Find where the given text appears and provide that cell's center as [x, y] coordinate. 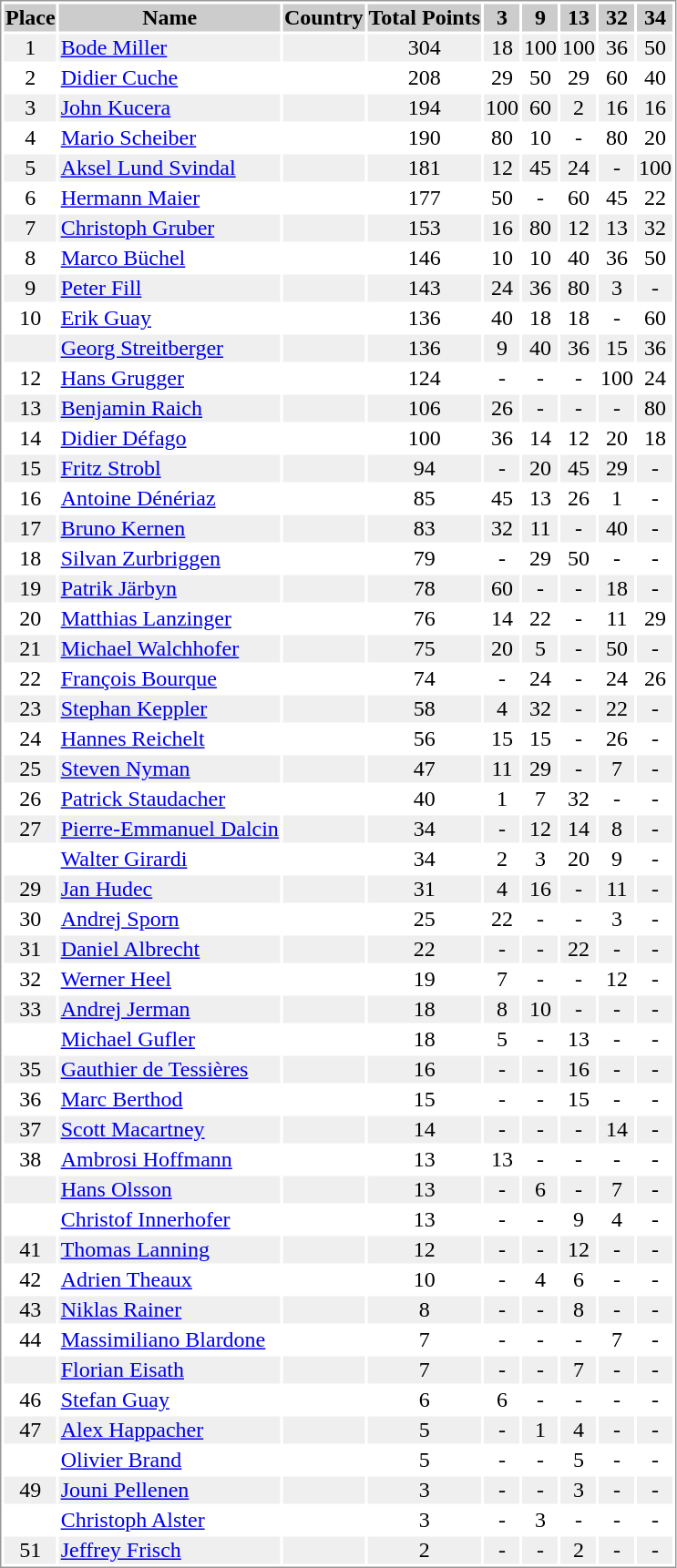
27 [30, 830]
49 [30, 1491]
190 [425, 137]
Adrien Theaux [169, 1279]
42 [30, 1279]
194 [425, 108]
Hans Grugger [169, 378]
94 [425, 469]
Jeffrey Frisch [169, 1551]
56 [425, 738]
85 [425, 498]
43 [30, 1310]
Fritz Strobl [169, 469]
Christoph Gruber [169, 229]
Patrik Järbyn [169, 589]
Jan Hudec [169, 890]
23 [30, 709]
Stefan Guay [169, 1400]
Erik Guay [169, 318]
Total Points [425, 17]
Hannes Reichelt [169, 738]
John Kucera [169, 108]
33 [30, 1010]
Niklas Rainer [169, 1310]
Bruno Kernen [169, 529]
44 [30, 1339]
58 [425, 709]
Pierre-Emmanuel Dalcin [169, 830]
Andrej Jerman [169, 1010]
Werner Heel [169, 979]
106 [425, 409]
Hans Olsson [169, 1190]
304 [425, 48]
37 [30, 1130]
Steven Nyman [169, 769]
143 [425, 289]
Hermann Maier [169, 198]
Didier Cuche [169, 77]
Country [323, 17]
78 [425, 589]
208 [425, 77]
Mario Scheiber [169, 137]
Alex Happacher [169, 1431]
83 [425, 529]
Peter Fill [169, 289]
Daniel Albrecht [169, 950]
Walter Girardi [169, 859]
Silvan Zurbriggen [169, 558]
Matthias Lanzinger [169, 618]
Aksel Lund Svindal [169, 168]
Antoine Dénériaz [169, 498]
Georg Streitberger [169, 349]
Scott Macartney [169, 1130]
Marc Berthod [169, 1099]
Place [30, 17]
Andrej Sporn [169, 919]
Stephan Keppler [169, 709]
Marco Büchel [169, 258]
Benjamin Raich [169, 409]
Bode Miller [169, 48]
46 [30, 1400]
Michael Walchhofer [169, 649]
Name [169, 17]
74 [425, 678]
Olivier Brand [169, 1460]
153 [425, 229]
181 [425, 168]
38 [30, 1159]
51 [30, 1551]
75 [425, 649]
177 [425, 198]
Michael Gufler [169, 1039]
76 [425, 618]
Thomas Lanning [169, 1250]
Ambrosi Hoffmann [169, 1159]
Didier Défago [169, 438]
124 [425, 378]
Christoph Alster [169, 1520]
79 [425, 558]
146 [425, 258]
17 [30, 529]
41 [30, 1250]
Massimiliano Blardone [169, 1339]
30 [30, 919]
François Bourque [169, 678]
Patrick Staudacher [169, 799]
35 [30, 1070]
Jouni Pellenen [169, 1491]
21 [30, 649]
Gauthier de Tessières [169, 1070]
Florian Eisath [169, 1370]
Christof Innerhofer [169, 1219]
